From the cell containing the given text, extract its center point as [x, y] coordinate. 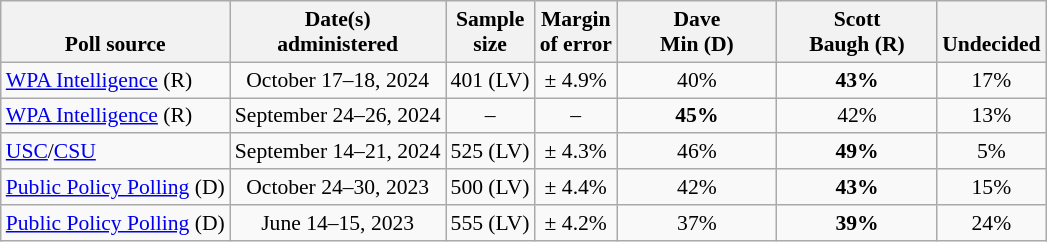
24% [991, 223]
ScottBaugh (R) [857, 32]
45% [697, 116]
555 (LV) [490, 223]
Poll source [116, 32]
DaveMin (D) [697, 32]
46% [697, 152]
± 4.9% [576, 80]
September 24–26, 2024 [338, 116]
June 14–15, 2023 [338, 223]
401 (LV) [490, 80]
Marginof error [576, 32]
± 4.4% [576, 187]
± 4.2% [576, 223]
Undecided [991, 32]
525 (LV) [490, 152]
40% [697, 80]
± 4.3% [576, 152]
October 24–30, 2023 [338, 187]
37% [697, 223]
39% [857, 223]
Date(s)administered [338, 32]
500 (LV) [490, 187]
October 17–18, 2024 [338, 80]
13% [991, 116]
17% [991, 80]
USC/CSU [116, 152]
5% [991, 152]
15% [991, 187]
Samplesize [490, 32]
September 14–21, 2024 [338, 152]
49% [857, 152]
